Scan for the cell matching the given text and deliver its [x, y] coordinate at center. 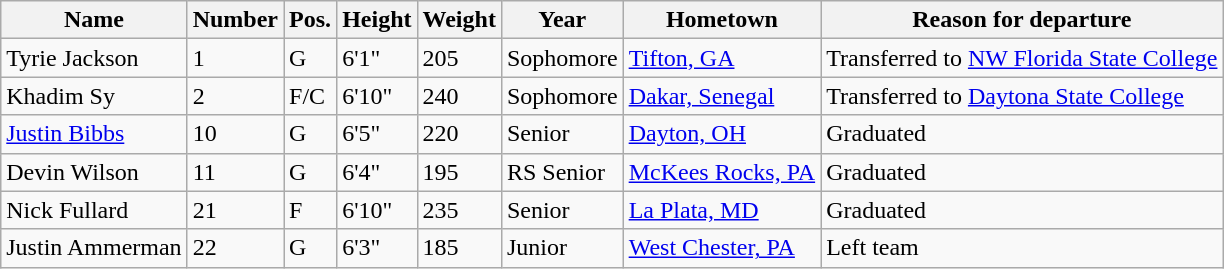
21 [235, 210]
185 [459, 248]
Left team [1022, 248]
235 [459, 210]
Devin Wilson [94, 172]
220 [459, 134]
195 [459, 172]
1 [235, 58]
McKees Rocks, PA [722, 172]
Dayton, OH [722, 134]
Year [562, 20]
Reason for departure [1022, 20]
Dakar, Senegal [722, 96]
10 [235, 134]
Name [94, 20]
Weight [459, 20]
Pos. [310, 20]
Hometown [722, 20]
Transferred to Daytona State College [1022, 96]
6'3" [377, 248]
6'1" [377, 58]
240 [459, 96]
11 [235, 172]
La Plata, MD [722, 210]
Number [235, 20]
Tifton, GA [722, 58]
2 [235, 96]
22 [235, 248]
Height [377, 20]
Transferred to NW Florida State College [1022, 58]
F/C [310, 96]
Justin Bibbs [94, 134]
RS Senior [562, 172]
F [310, 210]
Junior [562, 248]
6'4" [377, 172]
West Chester, PA [722, 248]
Tyrie Jackson [94, 58]
205 [459, 58]
Justin Ammerman [94, 248]
6'5" [377, 134]
Nick Fullard [94, 210]
Khadim Sy [94, 96]
